Identify which cell holds the provided text, then report its (x, y) central coordinate. 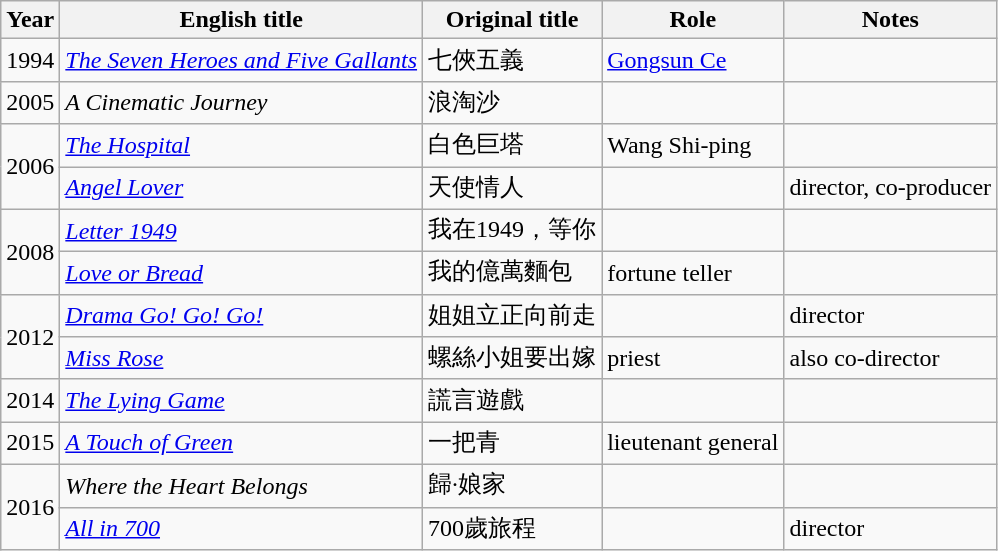
Gongsun Ce (693, 60)
2012 (30, 336)
天使情人 (512, 188)
一把青 (512, 444)
歸·娘家 (512, 486)
A Cinematic Journey (242, 102)
Wang Shi-ping (693, 146)
2005 (30, 102)
2008 (30, 252)
A Touch of Green (242, 444)
謊言遊戲 (512, 400)
also co-director (890, 358)
Year (30, 20)
我的億萬麵包 (512, 274)
Notes (890, 20)
螺絲小姐要出嫁 (512, 358)
lieutenant general (693, 444)
Love or Bread (242, 274)
Role (693, 20)
浪淘沙 (512, 102)
Letter 1949 (242, 230)
2006 (30, 166)
The Lying Game (242, 400)
2016 (30, 506)
Where the Heart Belongs (242, 486)
Drama Go! Go! Go! (242, 316)
姐姐立正向前走 (512, 316)
我在1949，等你 (512, 230)
1994 (30, 60)
The Seven Heroes and Five Gallants (242, 60)
Angel Lover (242, 188)
2015 (30, 444)
七俠五義 (512, 60)
English title (242, 20)
2014 (30, 400)
All in 700 (242, 528)
fortune teller (693, 274)
Miss Rose (242, 358)
700歲旅程 (512, 528)
priest (693, 358)
白色巨塔 (512, 146)
director, co-producer (890, 188)
The Hospital (242, 146)
Original title (512, 20)
